Find where the given text appears and provide that cell's center as (x, y) coordinate. 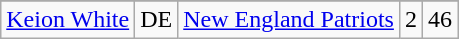
2 (410, 20)
New England Patriots (289, 20)
46 (440, 20)
Keion White (68, 20)
DE (156, 20)
